For the text-containing cell, return its midpoint in [X, Y] coordinate format. 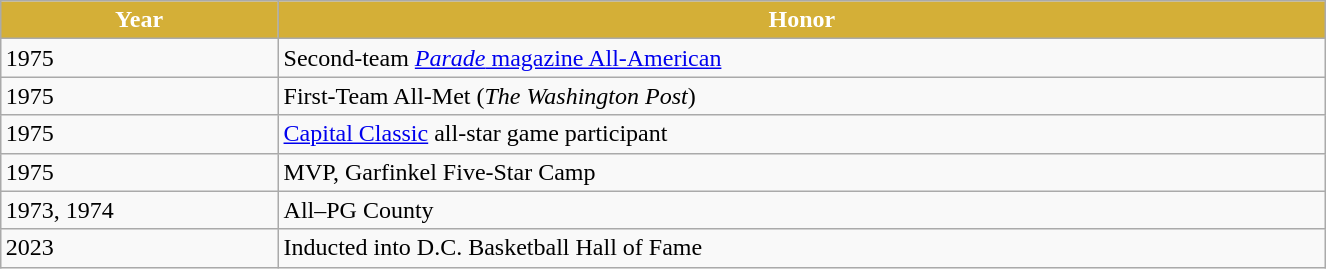
2023 [139, 248]
First-Team All-Met (The Washington Post) [802, 96]
All–PG County [802, 210]
1973, 1974 [139, 210]
Inducted into D.C. Basketball Hall of Fame [802, 248]
Second-team Parade magazine All-American [802, 58]
Year [139, 20]
MVP, Garfinkel Five-Star Camp [802, 172]
Capital Classic all-star game participant [802, 134]
Honor [802, 20]
